Scan for the cell matching the given text and deliver its (X, Y) coordinate at center. 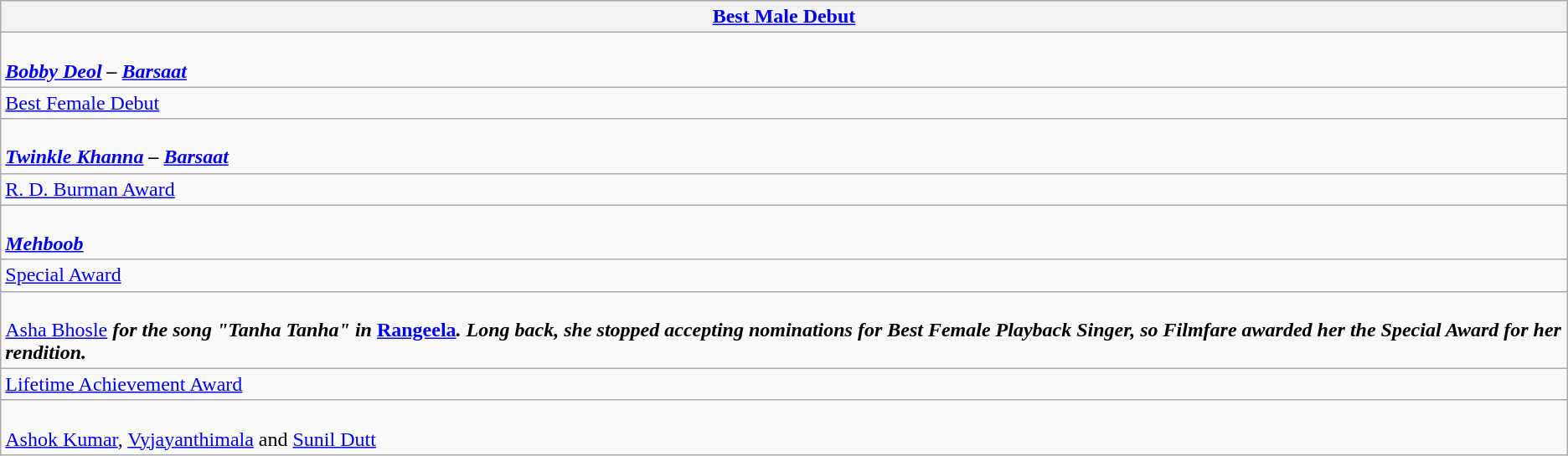
Best Male Debut (784, 17)
Twinkle Khanna – Barsaat (784, 146)
Ashok Kumar, Vyjayanthimala and Sunil Dutt (784, 427)
Lifetime Achievement Award (784, 384)
Best Female Debut (784, 103)
Special Award (784, 275)
R. D. Burman Award (784, 189)
Mehboob (784, 233)
Bobby Deol – Barsaat (784, 60)
